For the text-containing cell, return its midpoint in (x, y) coordinate format. 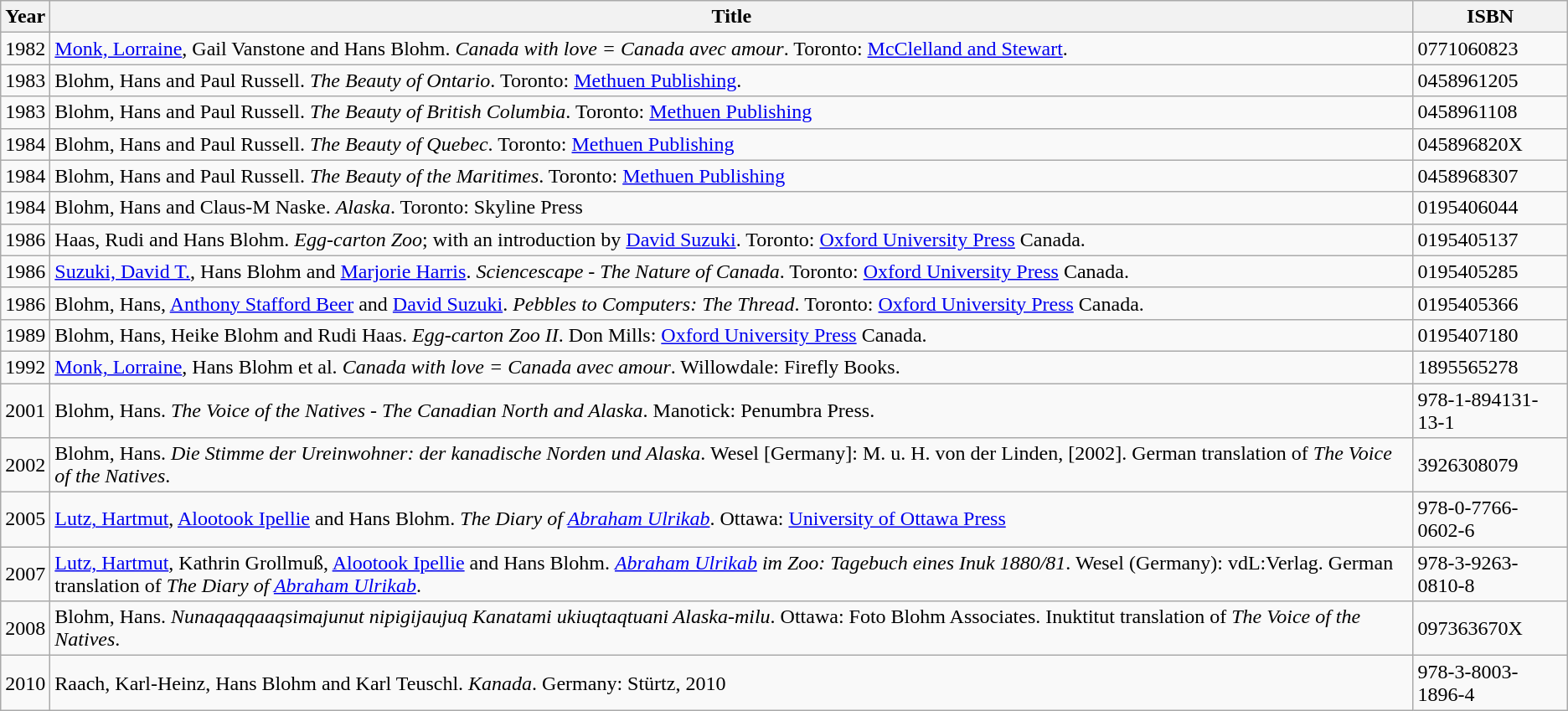
0771060823 (1490, 49)
0195407180 (1490, 335)
3926308079 (1490, 466)
0195405366 (1490, 303)
Blohm, Hans and Paul Russell. The Beauty of British Columbia. Toronto: Methuen Publishing (732, 112)
1989 (25, 335)
Blohm, Hans, Heike Blohm and Rudi Haas. Egg-carton Zoo II. Don Mills: Oxford University Press Canada. (732, 335)
ISBN (1490, 17)
2001 (25, 410)
Raach, Karl-Heinz, Hans Blohm and Karl Teuschl. Kanada. Germany: Stürtz, 2010 (732, 683)
978-3-9263-0810-8 (1490, 574)
Year (25, 17)
Blohm, Hans and Claus-M Naske. Alaska. Toronto: Skyline Press (732, 208)
Blohm, Hans, Anthony Stafford Beer and David Suzuki. Pebbles to Computers: The Thread. Toronto: Oxford University Press Canada. (732, 303)
045896820X (1490, 144)
978-1-894131-13-1 (1490, 410)
0195405285 (1490, 271)
2010 (25, 683)
0195405137 (1490, 240)
2002 (25, 466)
0195406044 (1490, 208)
Blohm, Hans and Paul Russell. The Beauty of Ontario. Toronto: Methuen Publishing. (732, 80)
0458961108 (1490, 112)
Lutz, Hartmut, Alootook Ipellie and Hans Blohm. The Diary of Abraham Ulrikab. Ottawa: University of Ottawa Press (732, 519)
2007 (25, 574)
978-3-8003-1896-4 (1490, 683)
1992 (25, 367)
2005 (25, 519)
1895565278 (1490, 367)
Haas, Rudi and Hans Blohm. Egg-carton Zoo; with an introduction by David Suzuki. Toronto: Oxford University Press Canada. (732, 240)
Suzuki, David T., Hans Blohm and Marjorie Harris. Sciencescape - The Nature of Canada. Toronto: Oxford University Press Canada. (732, 271)
Monk, Lorraine, Gail Vanstone and Hans Blohm. Canada with love = Canada avec amour. Toronto: McClelland and Stewart. (732, 49)
0458961205 (1490, 80)
Monk, Lorraine, Hans Blohm et al. Canada with love = Canada avec amour. Willowdale: Firefly Books. (732, 367)
978-0-7766-0602-6 (1490, 519)
097363670X (1490, 628)
Blohm, Hans. The Voice of the Natives - The Canadian North and Alaska. Manotick: Penumbra Press. (732, 410)
Blohm, Hans and Paul Russell. The Beauty of the Maritimes. Toronto: Methuen Publishing (732, 176)
1982 (25, 49)
2008 (25, 628)
Blohm, Hans and Paul Russell. The Beauty of Quebec. Toronto: Methuen Publishing (732, 144)
Title (732, 17)
0458968307 (1490, 176)
